Return the [x, y] coordinate for the center point of the cell that contains the specified text.  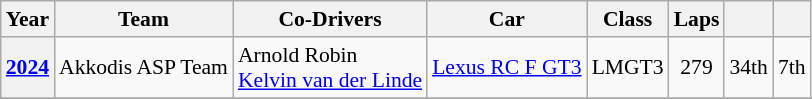
Team [144, 19]
34th [748, 68]
Akkodis ASP Team [144, 68]
Laps [697, 19]
2024 [28, 68]
279 [697, 68]
Car [506, 19]
7th [792, 68]
Co-Drivers [330, 19]
LMGT3 [628, 68]
Class [628, 19]
Arnold Robin Kelvin van der Linde [330, 68]
Lexus RC F GT3 [506, 68]
Year [28, 19]
